Determine the [X, Y] coordinate at the center of the cell enclosing the given text.  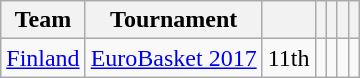
EuroBasket 2017 [174, 58]
11th [288, 58]
Finland [43, 58]
Team [43, 20]
Tournament [174, 20]
